Provide the (X, Y) coordinate of the cell's center where the given text is located.  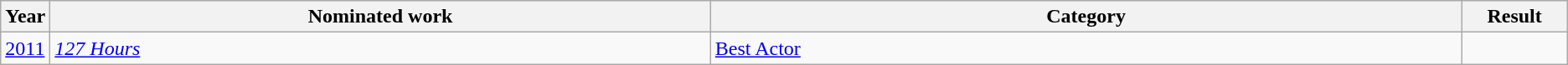
Year (25, 17)
Category (1086, 17)
Nominated work (380, 17)
Best Actor (1086, 48)
Result (1514, 17)
2011 (25, 48)
127 Hours (380, 48)
